Detect which cell encompasses the target text, then output its [x, y] center coordinate. 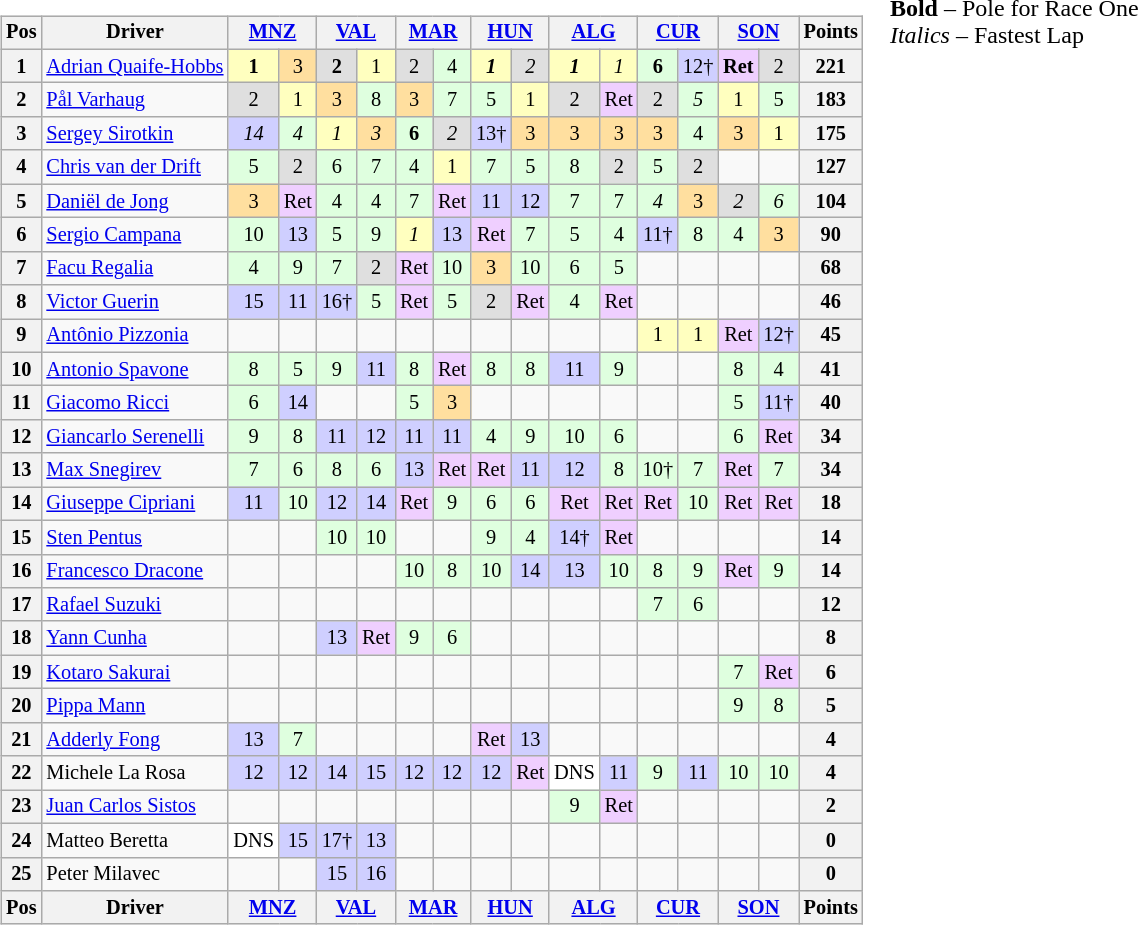
45 [831, 336]
Max Snegirev [134, 470]
46 [831, 302]
41 [831, 369]
183 [831, 100]
Matteo Beretta [134, 840]
221 [831, 66]
10† [658, 470]
Giuseppe Cipriani [134, 504]
17† [337, 840]
17 [21, 605]
Victor Guerin [134, 302]
16† [337, 302]
Giancarlo Serenelli [134, 437]
104 [831, 201]
Pål Varhaug [134, 100]
Giacomo Ricci [134, 403]
13† [491, 134]
Rafael Suzuki [134, 605]
20 [21, 706]
Sergio Campana [134, 235]
Kotaro Sakurai [134, 672]
127 [831, 167]
Facu Regalia [134, 268]
Adderly Fong [134, 739]
14† [574, 537]
22 [21, 773]
Sten Pentus [134, 537]
68 [831, 268]
Daniël de Jong [134, 201]
Francesco Dracone [134, 571]
19 [21, 672]
90 [831, 235]
Michele La Rosa [134, 773]
24 [21, 840]
Sergey Sirotkin [134, 134]
21 [21, 739]
Yann Cunha [134, 638]
Chris van der Drift [134, 167]
175 [831, 134]
Adrian Quaife-Hobbs [134, 66]
Juan Carlos Sistos [134, 807]
Pippa Mann [134, 706]
Peter Milavec [134, 874]
Antônio Pizzonia [134, 336]
Antonio Spavone [134, 369]
40 [831, 403]
25 [21, 874]
23 [21, 807]
